Search for the cell housing the specified text and yield its [X, Y] center coordinate. 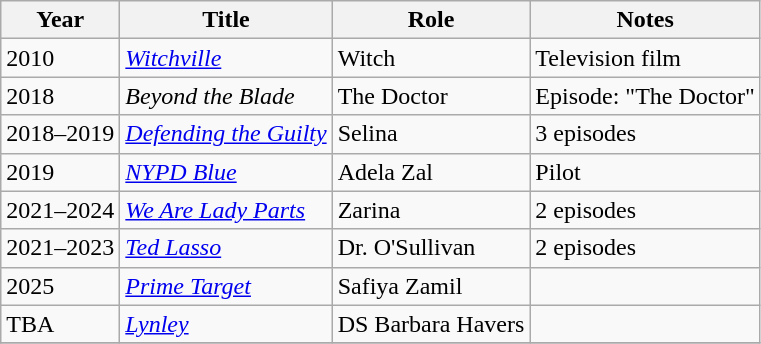
We Are Lady Parts [226, 210]
Selina [431, 134]
Role [431, 20]
2021–2024 [60, 210]
Witch [431, 58]
Notes [646, 20]
The Doctor [431, 96]
Dr. O'Sullivan [431, 248]
Witchville [226, 58]
2018 [60, 96]
DS Barbara Havers [431, 324]
3 episodes [646, 134]
Television film [646, 58]
2025 [60, 286]
TBA [60, 324]
2010 [60, 58]
2018–2019 [60, 134]
Adela Zal [431, 172]
Defending the Guilty [226, 134]
Episode: "The Doctor" [646, 96]
Prime Target [226, 286]
2021–2023 [60, 248]
Beyond the Blade [226, 96]
Year [60, 20]
Title [226, 20]
Ted Lasso [226, 248]
Safiya Zamil [431, 286]
Zarina [431, 210]
NYPD Blue [226, 172]
2019 [60, 172]
Pilot [646, 172]
Lynley [226, 324]
